Find where the given text appears and provide that cell's center as (x, y) coordinate. 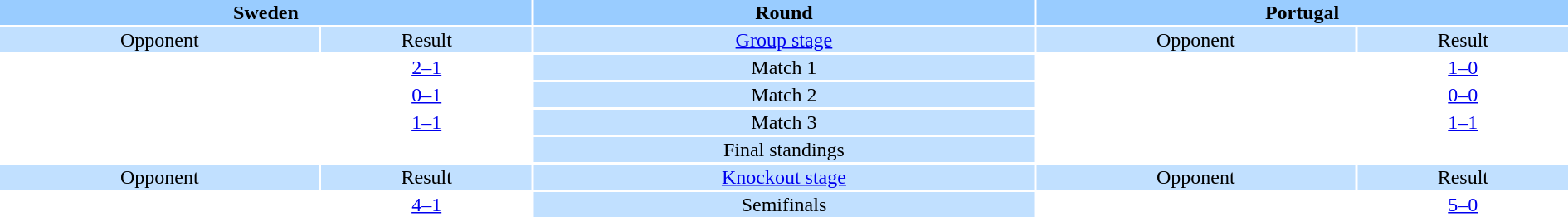
4–1 (426, 205)
1–0 (1463, 67)
5–0 (1463, 205)
0–0 (1463, 95)
2–1 (426, 67)
Match 3 (784, 122)
Match 2 (784, 95)
Match 1 (784, 67)
Round (784, 12)
Portugal (1303, 12)
Sweden (265, 12)
Final standings (784, 150)
Group stage (784, 40)
0–1 (426, 95)
Semifinals (784, 205)
Knockout stage (784, 177)
